Capture the cell that displays the provided text and extract its (x, y) central coordinate. 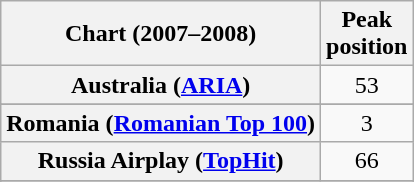
66 (367, 161)
Australia (ARIA) (161, 85)
Russia Airplay (TopHit) (161, 161)
Romania (Romanian Top 100) (161, 123)
Chart (2007–2008) (161, 34)
53 (367, 85)
Peakposition (367, 34)
3 (367, 123)
